Find where the given text appears and provide that cell's center as [x, y] coordinate. 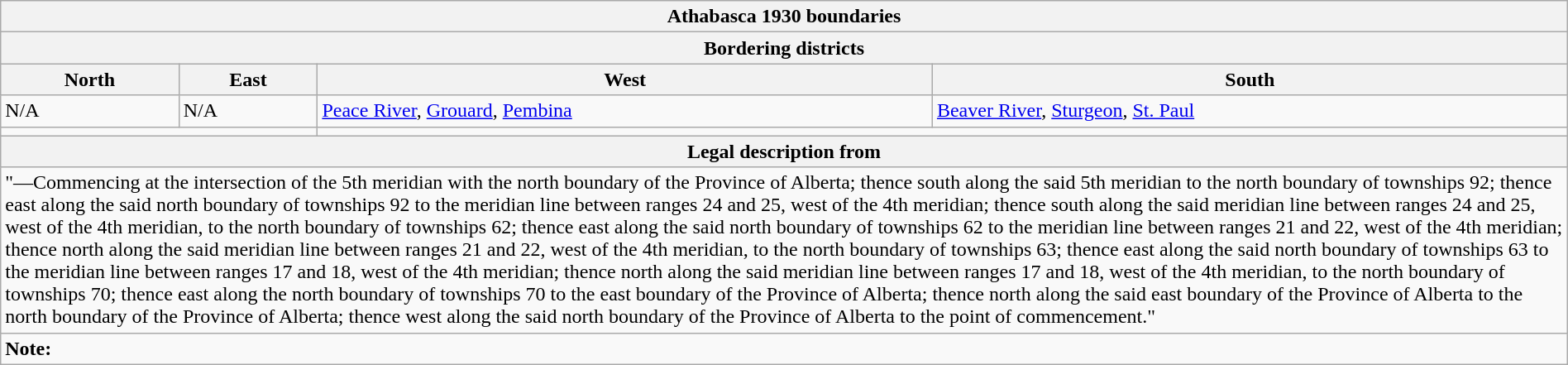
Peace River, Grouard, Pembina [625, 111]
Note: [784, 348]
West [625, 79]
Athabasca 1930 boundaries [784, 17]
East [248, 79]
Bordering districts [784, 48]
Legal description from [784, 151]
South [1250, 79]
Beaver River, Sturgeon, St. Paul [1250, 111]
North [89, 79]
